From the cell containing the given text, extract its center point as [X, Y] coordinate. 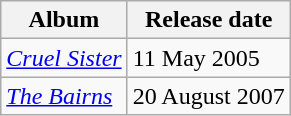
The Bairns [64, 96]
11 May 2005 [208, 58]
20 August 2007 [208, 96]
Release date [208, 20]
Cruel Sister [64, 58]
Album [64, 20]
